Extract the [X, Y] coordinate from the center of the cell holding the provided text.  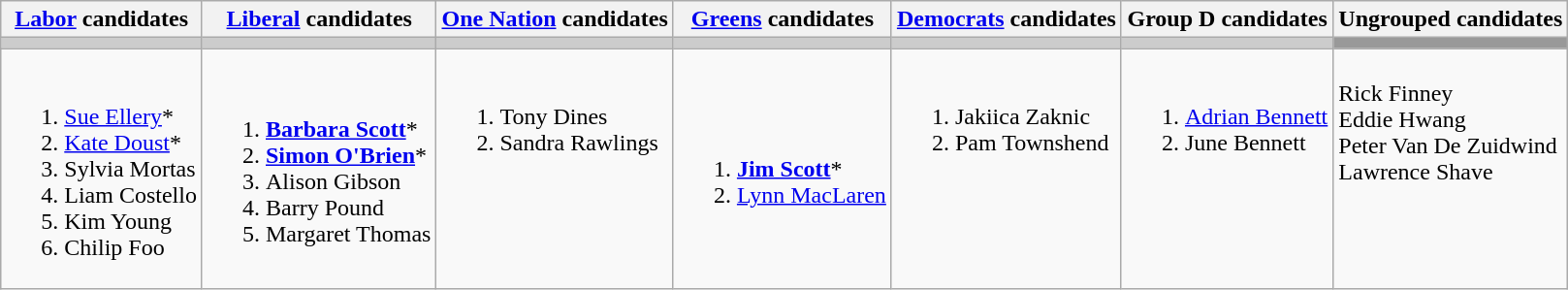
Sue Ellery*Kate Doust*Sylvia MortasLiam CostelloKim YoungChilip Foo [102, 169]
Group D candidates [1227, 19]
Democrats candidates [1007, 19]
Rick Finney Eddie Hwang Peter Van De Zuidwind Lawrence Shave [1451, 169]
Adrian BennettJune Bennett [1227, 169]
Barbara Scott*Simon O'Brien*Alison GibsonBarry PoundMargaret Thomas [318, 169]
Ungrouped candidates [1451, 19]
Greens candidates [782, 19]
Liberal candidates [318, 19]
Jakiica ZaknicPam Townshend [1007, 169]
Labor candidates [102, 19]
Jim Scott*Lynn MacLaren [782, 169]
One Nation candidates [555, 19]
Tony DinesSandra Rawlings [555, 169]
